Search for the cell housing the specified text and yield its [X, Y] center coordinate. 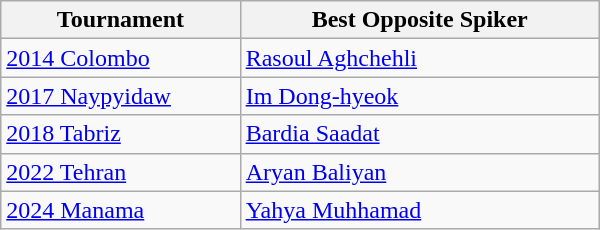
Yahya Muhhamad [420, 210]
2022 Tehran [120, 172]
Best Opposite Spiker [420, 20]
Im Dong-hyeok [420, 96]
Rasoul Aghchehli [420, 58]
Aryan Baliyan [420, 172]
2014 Colombo [120, 58]
2018 Tabriz [120, 134]
2024 Manama [120, 210]
Tournament [120, 20]
2017 Naypyidaw [120, 96]
Bardia Saadat [420, 134]
